Identify which cell holds the provided text, then report its [x, y] central coordinate. 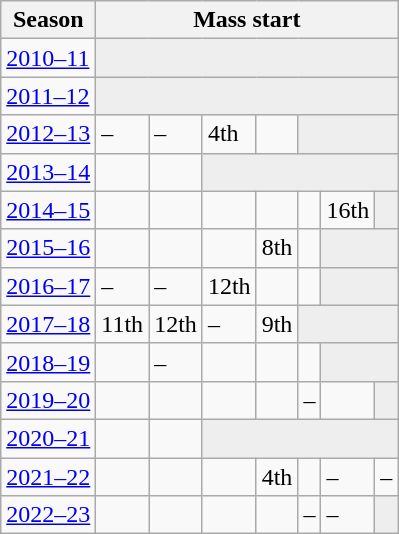
Mass start [247, 20]
2016–17 [48, 286]
2014–15 [48, 210]
2021–22 [48, 477]
2010–11 [48, 58]
2015–16 [48, 248]
2018–19 [48, 362]
2011–12 [48, 96]
2019–20 [48, 400]
16th [348, 210]
Season [48, 20]
9th [277, 324]
11th [122, 324]
2012–13 [48, 134]
2020–21 [48, 438]
8th [277, 248]
2017–18 [48, 324]
2022–23 [48, 515]
2013–14 [48, 172]
